Scan for the cell matching the given text and deliver its (x, y) coordinate at center. 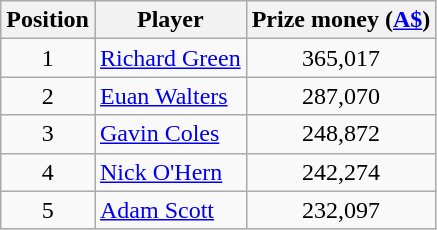
Player (170, 20)
3 (48, 134)
4 (48, 172)
Gavin Coles (170, 134)
Adam Scott (170, 210)
Prize money (A$) (341, 20)
248,872 (341, 134)
287,070 (341, 96)
Position (48, 20)
232,097 (341, 210)
Richard Green (170, 58)
242,274 (341, 172)
5 (48, 210)
365,017 (341, 58)
1 (48, 58)
Nick O'Hern (170, 172)
Euan Walters (170, 96)
2 (48, 96)
